Pinpoint the cell where the given text exists, returning its [X, Y] midpoint coordinate. 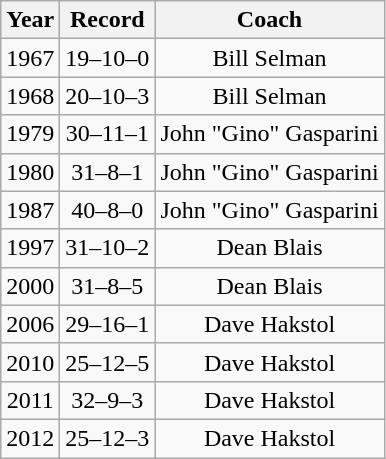
Year [30, 20]
31–10–2 [108, 248]
1979 [30, 134]
2011 [30, 400]
30–11–1 [108, 134]
1997 [30, 248]
19–10–0 [108, 58]
2006 [30, 324]
2012 [30, 438]
Coach [270, 20]
40–8–0 [108, 210]
1987 [30, 210]
31–8–5 [108, 286]
1980 [30, 172]
25–12–5 [108, 362]
25–12–3 [108, 438]
1967 [30, 58]
2000 [30, 286]
32–9–3 [108, 400]
20–10–3 [108, 96]
Record [108, 20]
29–16–1 [108, 324]
2010 [30, 362]
1968 [30, 96]
31–8–1 [108, 172]
